From the cell containing the given text, extract its center point as (x, y) coordinate. 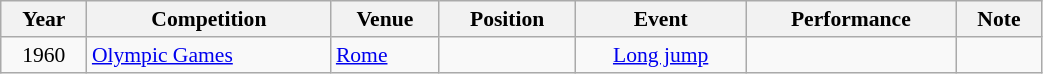
Long jump (660, 55)
Position (507, 19)
Rome (385, 55)
Performance (851, 19)
Year (44, 19)
Event (660, 19)
Note (999, 19)
1960 (44, 55)
Competition (209, 19)
Venue (385, 19)
Olympic Games (209, 55)
